Scan for the cell matching the given text and deliver its [x, y] coordinate at center. 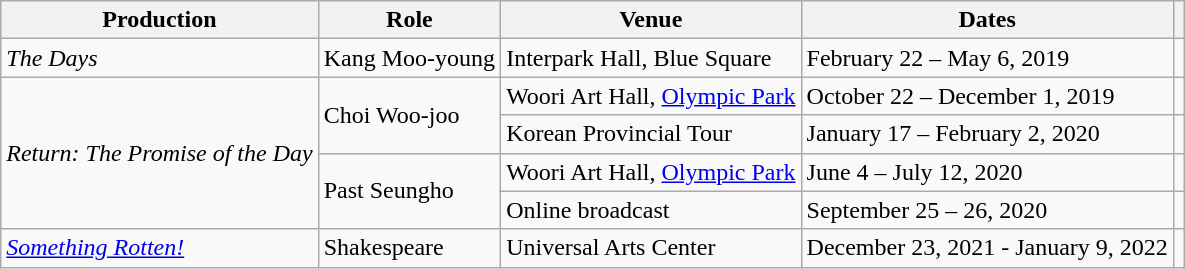
Online broadcast [651, 210]
Universal Arts Center [651, 248]
December 23, 2021 - January 9, 2022 [987, 248]
Korean Provincial Tour [651, 134]
Dates [987, 20]
Interpark Hall, Blue Square [651, 58]
October 22 – December 1, 2019 [987, 96]
The Days [160, 58]
Venue [651, 20]
Role [409, 20]
Return: The Promise of the Day [160, 153]
September 25 – 26, 2020 [987, 210]
Something Rotten! [160, 248]
Kang Moo-young [409, 58]
January 17 – February 2, 2020 [987, 134]
Production [160, 20]
Past Seungho [409, 191]
February 22 – May 6, 2019 [987, 58]
June 4 – July 12, 2020 [987, 172]
Shakespeare [409, 248]
Choi Woo-joo [409, 115]
